Output the [x, y] coordinate of the center of the cell containing the given text.  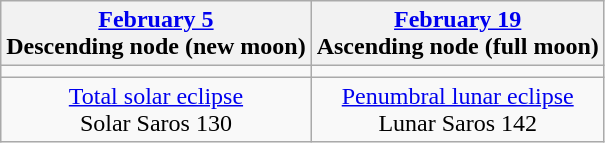
Total solar eclipseSolar Saros 130 [156, 110]
Penumbral lunar eclipseLunar Saros 142 [458, 110]
February 19Ascending node (full moon) [458, 34]
February 5Descending node (new moon) [156, 34]
